Identify which cell holds the provided text, then report its (X, Y) central coordinate. 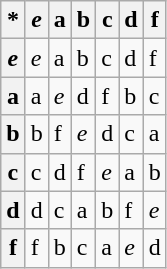
* (13, 20)
